For the text-containing cell, return its midpoint in (X, Y) coordinate format. 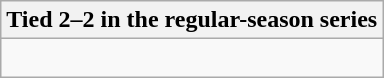
Tied 2–2 in the regular-season series (192, 20)
